Return the (X, Y) coordinate for the center point of the cell that contains the specified text.  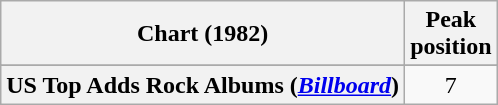
US Top Adds Rock Albums (Billboard) (203, 85)
Chart (1982) (203, 34)
Peakposition (451, 34)
7 (451, 85)
